Find where the given text appears and provide that cell's center as [X, Y] coordinate. 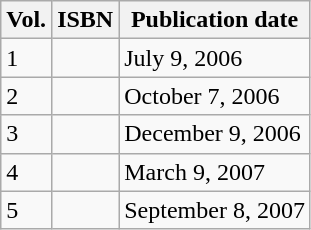
Publication date [215, 20]
ISBN [86, 20]
2 [26, 96]
1 [26, 58]
4 [26, 172]
October 7, 2006 [215, 96]
July 9, 2006 [215, 58]
3 [26, 134]
Vol. [26, 20]
5 [26, 210]
September 8, 2007 [215, 210]
March 9, 2007 [215, 172]
December 9, 2006 [215, 134]
